Capture the cell that displays the provided text and extract its [x, y] central coordinate. 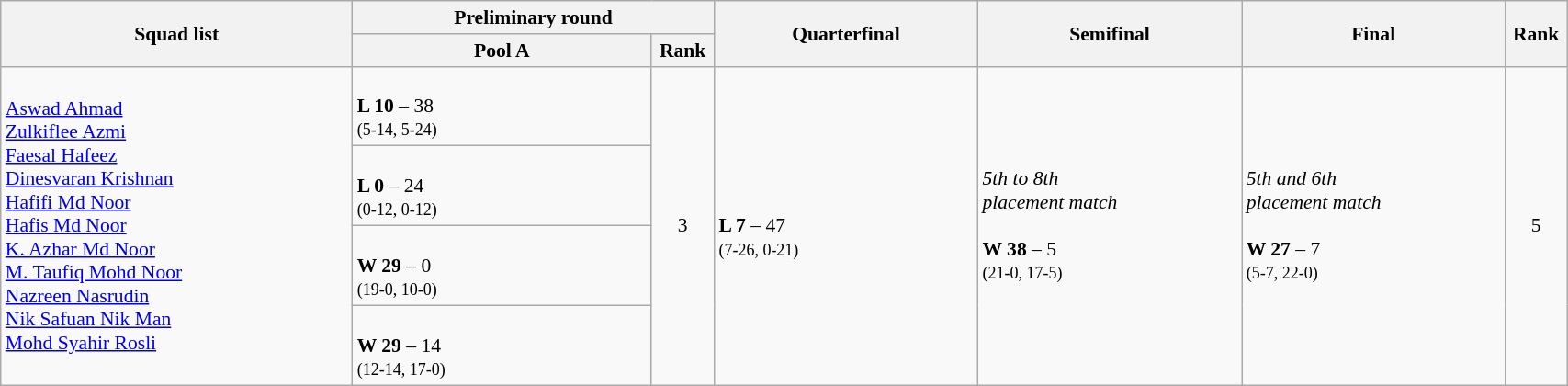
L 10 – 38(5-14, 5-24) [502, 107]
5th and 6thplacement matchW 27 – 7(5-7, 22-0) [1374, 225]
Final [1374, 33]
3 [682, 225]
Pool A [502, 51]
L 0 – 24(0-12, 0-12) [502, 186]
W 29 – 14(12-14, 17-0) [502, 346]
5 [1536, 225]
L 7 – 47(7-26, 0-21) [845, 225]
Quarterfinal [845, 33]
Preliminary round [534, 17]
5th to 8thplacement matchW 38 – 5(21-0, 17-5) [1110, 225]
W 29 – 0(19-0, 10-0) [502, 267]
Semifinal [1110, 33]
Squad list [176, 33]
